Capture the cell that displays the provided text and extract its (X, Y) central coordinate. 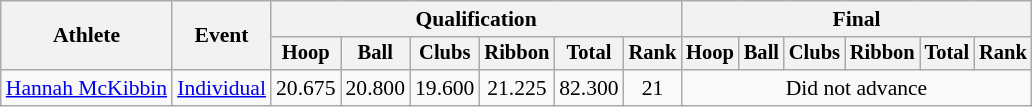
Hannah McKibbin (86, 88)
Athlete (86, 36)
Did not advance (856, 88)
82.300 (588, 88)
19.600 (444, 88)
Qualification (476, 19)
20.675 (306, 88)
20.800 (374, 88)
Final (856, 19)
21 (653, 88)
Individual (222, 88)
21.225 (516, 88)
Event (222, 36)
